Output the [X, Y] coordinate of the center of the cell containing the given text.  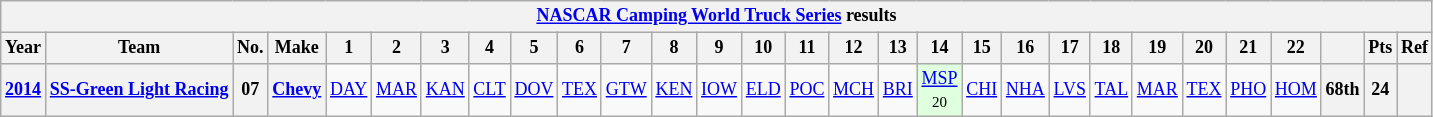
13 [898, 48]
21 [1248, 48]
MCH [854, 90]
15 [982, 48]
POC [807, 90]
19 [1157, 48]
68th [1342, 90]
MSP20 [940, 90]
4 [490, 48]
07 [250, 90]
TAL [1111, 90]
BRI [898, 90]
Chevy [297, 90]
HOM [1296, 90]
9 [720, 48]
24 [1380, 90]
5 [534, 48]
Ref [1415, 48]
ELD [763, 90]
DAY [349, 90]
Make [297, 48]
GTW [626, 90]
Year [24, 48]
11 [807, 48]
8 [674, 48]
Team [138, 48]
17 [1070, 48]
NHA [1026, 90]
1 [349, 48]
10 [763, 48]
No. [250, 48]
18 [1111, 48]
2014 [24, 90]
16 [1026, 48]
SS-Green Light Racing [138, 90]
KEN [674, 90]
14 [940, 48]
22 [1296, 48]
IOW [720, 90]
3 [445, 48]
12 [854, 48]
7 [626, 48]
2 [397, 48]
DOV [534, 90]
6 [580, 48]
CHI [982, 90]
Pts [1380, 48]
NASCAR Camping World Truck Series results [716, 16]
20 [1204, 48]
LVS [1070, 90]
PHO [1248, 90]
CLT [490, 90]
KAN [445, 90]
